Output the (x, y) coordinate of the center of the cell containing the given text.  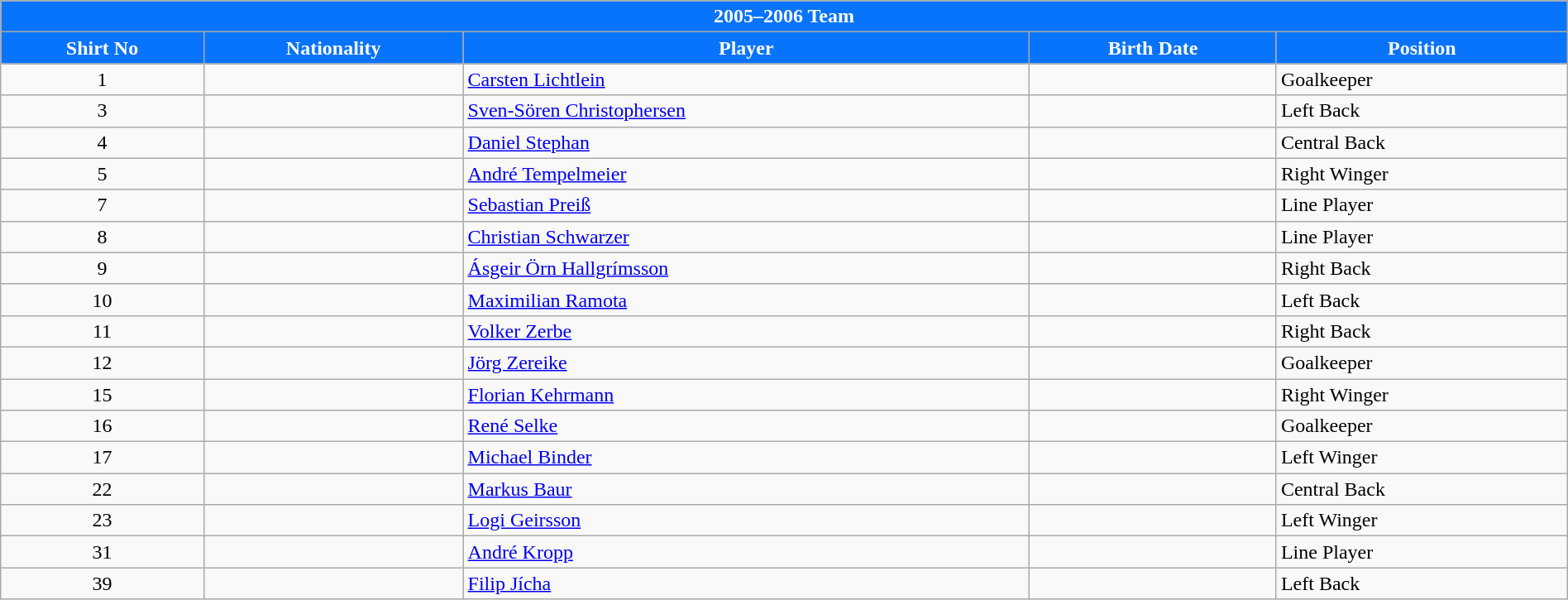
Maximilian Ramota (746, 300)
Daniel Stephan (746, 142)
17 (103, 458)
16 (103, 426)
10 (103, 300)
Michael Binder (746, 458)
René Selke (746, 426)
12 (103, 362)
39 (103, 583)
Filip Jícha (746, 583)
3 (103, 111)
Markus Baur (746, 489)
Sven-Sören Christophersen (746, 111)
15 (103, 395)
2005–2006 Team (784, 17)
31 (103, 552)
22 (103, 489)
5 (103, 174)
Volker Zerbe (746, 331)
8 (103, 237)
Shirt No (103, 48)
7 (103, 205)
Birth Date (1153, 48)
Sebastian Preiß (746, 205)
André Tempelmeier (746, 174)
Christian Schwarzer (746, 237)
Ásgeir Örn Hallgrímsson (746, 268)
Carsten Lichtlein (746, 79)
Position (1422, 48)
Jörg Zereike (746, 362)
1 (103, 79)
Nationality (333, 48)
Player (746, 48)
23 (103, 521)
9 (103, 268)
Florian Kehrmann (746, 395)
André Kropp (746, 552)
11 (103, 331)
Logi Geirsson (746, 521)
4 (103, 142)
